From the cell containing the given text, extract its center point as (x, y) coordinate. 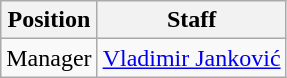
Staff (192, 20)
Position (49, 20)
Vladimir Janković (192, 58)
Manager (49, 58)
